Output the [X, Y] coordinate of the center of the cell containing the given text.  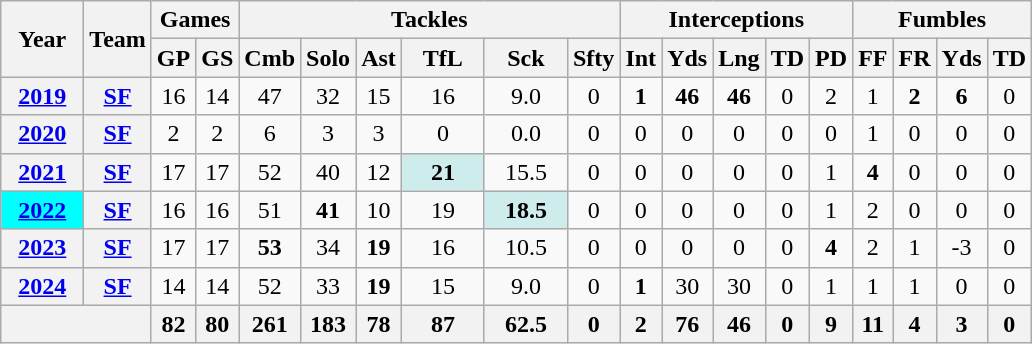
FF [873, 58]
Interceptions [736, 20]
GP [173, 58]
11 [873, 324]
Sck [526, 58]
Fumbles [942, 20]
82 [173, 324]
FR [914, 58]
0.0 [526, 134]
80 [218, 324]
10.5 [526, 248]
62.5 [526, 324]
41 [328, 210]
2024 [42, 286]
12 [379, 172]
Year [42, 39]
78 [379, 324]
2022 [42, 210]
34 [328, 248]
87 [442, 324]
2019 [42, 96]
2020 [42, 134]
Team [118, 39]
32 [328, 96]
Games [194, 20]
Cmb [270, 58]
76 [688, 324]
261 [270, 324]
47 [270, 96]
18.5 [526, 210]
TfL [442, 58]
Ast [379, 58]
Solo [328, 58]
9 [832, 324]
51 [270, 210]
PD [832, 58]
2021 [42, 172]
2023 [42, 248]
Tackles [430, 20]
-3 [962, 248]
10 [379, 210]
40 [328, 172]
Lng [739, 58]
183 [328, 324]
33 [328, 286]
15.5 [526, 172]
21 [442, 172]
Sfty [593, 58]
53 [270, 248]
Int [641, 58]
GS [218, 58]
